Find where the given text appears and provide that cell's center as (x, y) coordinate. 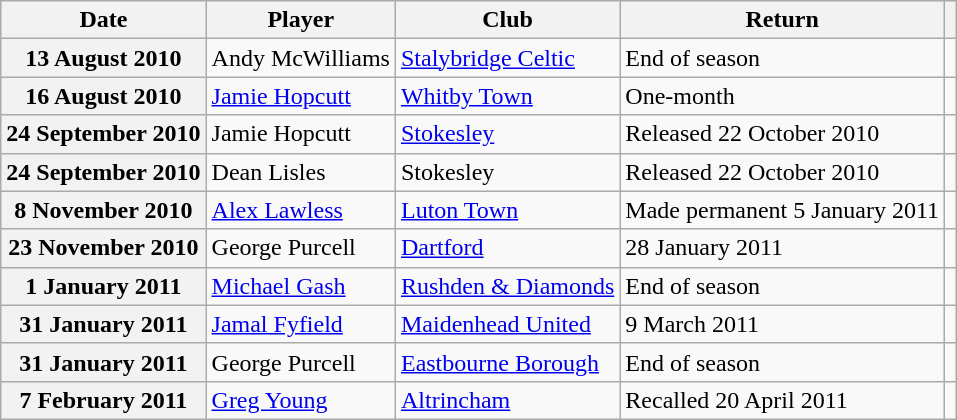
Alex Lawless (300, 210)
Date (104, 20)
Andy McWilliams (300, 58)
Dartford (507, 248)
16 August 2010 (104, 96)
Whitby Town (507, 96)
28 January 2011 (782, 248)
Jamal Fyfield (300, 324)
Michael Gash (300, 286)
23 November 2010 (104, 248)
1 January 2011 (104, 286)
Rushden & Diamonds (507, 286)
Luton Town (507, 210)
7 February 2011 (104, 400)
13 August 2010 (104, 58)
Club (507, 20)
Player (300, 20)
Recalled 20 April 2011 (782, 400)
Eastbourne Borough (507, 362)
Maidenhead United (507, 324)
Altrincham (507, 400)
Dean Lisles (300, 172)
Made permanent 5 January 2011 (782, 210)
9 March 2011 (782, 324)
Stalybridge Celtic (507, 58)
One-month (782, 96)
8 November 2010 (104, 210)
Greg Young (300, 400)
Return (782, 20)
